From the cell containing the given text, extract its center point as (x, y) coordinate. 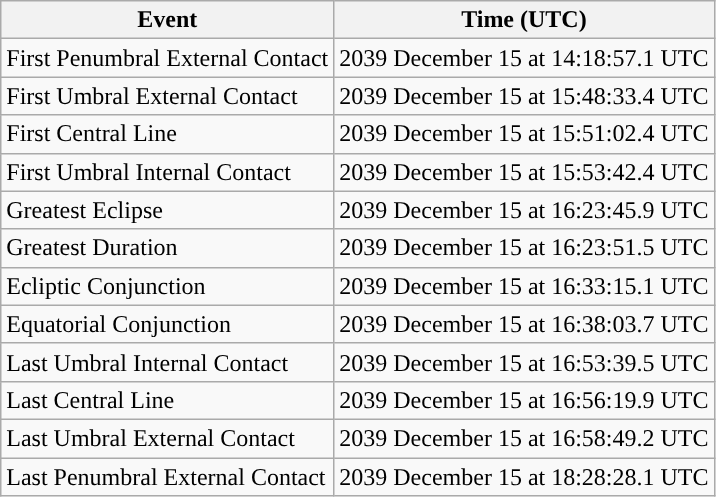
Last Penumbral External Contact (168, 477)
2039 December 15 at 16:38:03.7 UTC (524, 324)
Time (UTC) (524, 20)
First Umbral Internal Contact (168, 172)
2039 December 15 at 16:33:15.1 UTC (524, 286)
Last Umbral Internal Contact (168, 362)
2039 December 15 at 14:18:57.1 UTC (524, 58)
Last Central Line (168, 400)
Last Umbral External Contact (168, 438)
2039 December 15 at 18:28:28.1 UTC (524, 477)
First Umbral External Contact (168, 96)
Greatest Duration (168, 248)
First Central Line (168, 134)
Greatest Eclipse (168, 210)
2039 December 15 at 15:51:02.4 UTC (524, 134)
2039 December 15 at 16:23:45.9 UTC (524, 210)
2039 December 15 at 16:53:39.5 UTC (524, 362)
2039 December 15 at 16:58:49.2 UTC (524, 438)
First Penumbral External Contact (168, 58)
2039 December 15 at 16:23:51.5 UTC (524, 248)
Equatorial Conjunction (168, 324)
Event (168, 20)
2039 December 15 at 15:53:42.4 UTC (524, 172)
Ecliptic Conjunction (168, 286)
2039 December 15 at 16:56:19.9 UTC (524, 400)
2039 December 15 at 15:48:33.4 UTC (524, 96)
